Scan for the cell matching the given text and deliver its (x, y) coordinate at center. 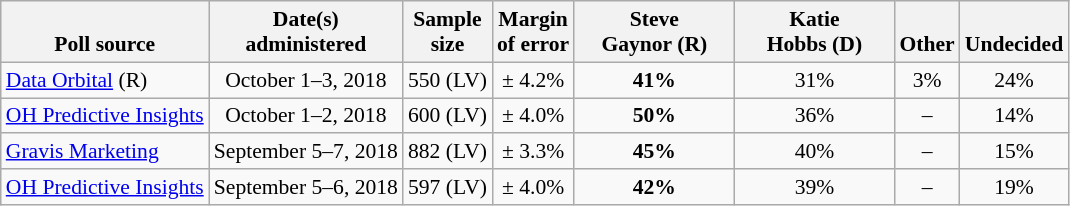
± 4.2% (533, 80)
KatieHobbs (D) (814, 32)
36% (814, 116)
19% (1014, 187)
15% (1014, 152)
± 3.3% (533, 152)
45% (654, 152)
24% (1014, 80)
Date(s)administered (306, 32)
41% (654, 80)
882 (LV) (448, 152)
42% (654, 187)
October 1–3, 2018 (306, 80)
Gravis Marketing (105, 152)
Poll source (105, 32)
October 1–2, 2018 (306, 116)
597 (LV) (448, 187)
50% (654, 116)
31% (814, 80)
Data Orbital (R) (105, 80)
550 (LV) (448, 80)
Marginof error (533, 32)
SteveGaynor (R) (654, 32)
Other (926, 32)
600 (LV) (448, 116)
September 5–7, 2018 (306, 152)
Samplesize (448, 32)
September 5–6, 2018 (306, 187)
14% (1014, 116)
3% (926, 80)
40% (814, 152)
39% (814, 187)
Undecided (1014, 32)
